Identify which cell holds the provided text, then report its (x, y) central coordinate. 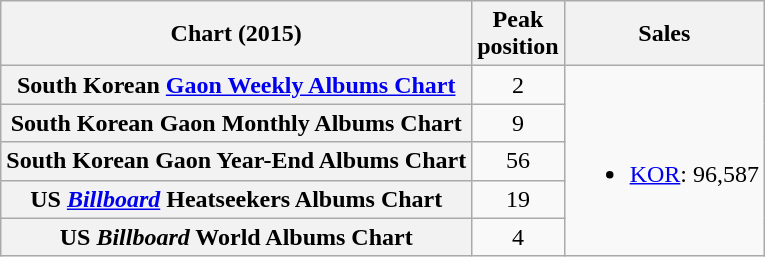
2 (518, 85)
US Billboard Heatseekers Albums Chart (236, 199)
9 (518, 123)
South Korean Gaon Weekly Albums Chart (236, 85)
56 (518, 161)
US Billboard World Albums Chart (236, 237)
4 (518, 237)
19 (518, 199)
Chart (2015) (236, 34)
Peakposition (518, 34)
South Korean Gaon Monthly Albums Chart (236, 123)
KOR: 96,587 (664, 161)
Sales (664, 34)
South Korean Gaon Year-End Albums Chart (236, 161)
